Return [x, y] of the center of cell containing provided text 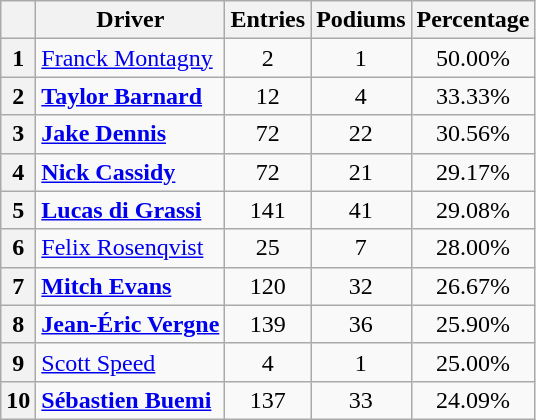
30.56% [473, 134]
6 [18, 248]
25.00% [473, 362]
Nick Cassidy [130, 172]
32 [361, 286]
21 [361, 172]
Driver [130, 20]
3 [18, 134]
5 [18, 210]
Jake Dennis [130, 134]
Jean-Éric Vergne [130, 324]
Mitch Evans [130, 286]
137 [268, 400]
25 [268, 248]
29.17% [473, 172]
Lucas di Grassi [130, 210]
41 [361, 210]
Podiums [361, 20]
26.67% [473, 286]
28.00% [473, 248]
25.90% [473, 324]
29.08% [473, 210]
24.09% [473, 400]
9 [18, 362]
Percentage [473, 20]
33 [361, 400]
10 [18, 400]
36 [361, 324]
50.00% [473, 58]
8 [18, 324]
Felix Rosenqvist [130, 248]
Franck Montagny [130, 58]
Entries [268, 20]
12 [268, 96]
33.33% [473, 96]
120 [268, 286]
Scott Speed [130, 362]
Sébastien Buemi [130, 400]
Taylor Barnard [130, 96]
139 [268, 324]
141 [268, 210]
22 [361, 134]
